From the cell containing the given text, extract its center point as (x, y) coordinate. 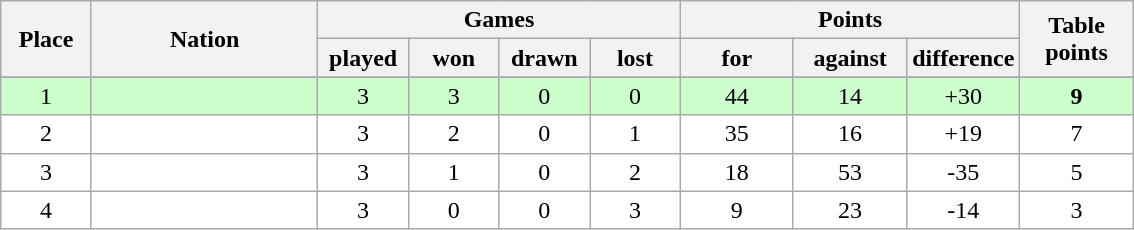
lost (636, 58)
Games (499, 20)
16 (850, 134)
Nation (204, 39)
played (364, 58)
for (736, 58)
difference (964, 58)
4 (46, 210)
Points (850, 20)
53 (850, 172)
won (454, 58)
18 (736, 172)
against (850, 58)
7 (1076, 134)
35 (736, 134)
14 (850, 96)
-35 (964, 172)
44 (736, 96)
Place (46, 39)
-14 (964, 210)
Tablepoints (1076, 39)
5 (1076, 172)
drawn (544, 58)
+19 (964, 134)
+30 (964, 96)
23 (850, 210)
